From the cell containing the given text, extract its center point as (x, y) coordinate. 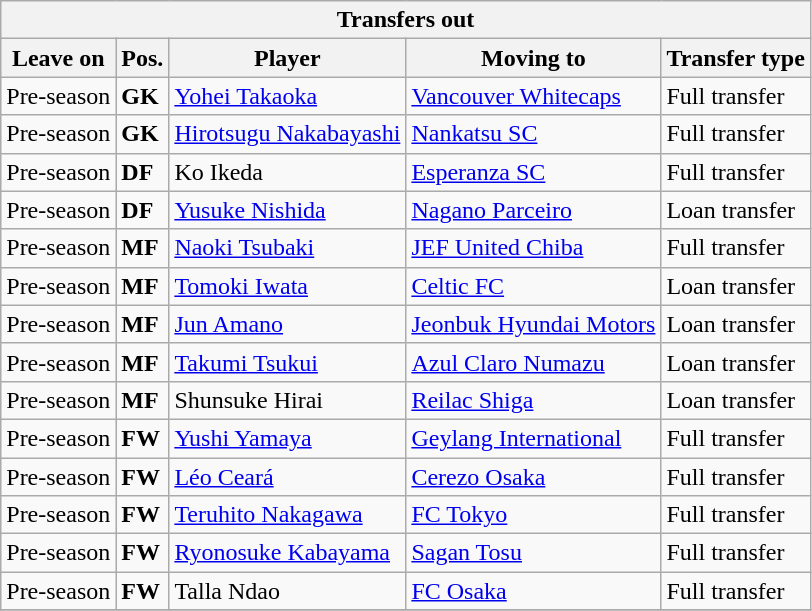
Takumi Tsukui (288, 362)
Celtic FC (534, 286)
Jun Amano (288, 324)
Vancouver Whitecaps (534, 96)
Leave on (58, 58)
Moving to (534, 58)
Ryonosuke Kabayama (288, 553)
Sagan Tosu (534, 553)
Nagano Parceiro (534, 210)
Teruhito Nakagawa (288, 515)
Transfers out (406, 20)
Player (288, 58)
Geylang International (534, 438)
FC Tokyo (534, 515)
Ko Ikeda (288, 172)
Yusuke Nishida (288, 210)
Cerezo Osaka (534, 477)
Jeonbuk Hyundai Motors (534, 324)
Nankatsu SC (534, 134)
FC Osaka (534, 591)
Esperanza SC (534, 172)
Azul Claro Numazu (534, 362)
Shunsuke Hirai (288, 400)
Naoki Tsubaki (288, 248)
Pos. (142, 58)
Yohei Takaoka (288, 96)
Léo Ceará (288, 477)
Hirotsugu Nakabayashi (288, 134)
Tomoki Iwata (288, 286)
JEF United Chiba (534, 248)
Yushi Yamaya (288, 438)
Reilac Shiga (534, 400)
Transfer type (736, 58)
Talla Ndao (288, 591)
